Find where the given text appears and provide that cell's center as (x, y) coordinate. 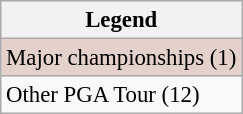
Other PGA Tour (12) (122, 95)
Legend (122, 20)
Major championships (1) (122, 58)
